From the cell containing the given text, extract its center point as [X, Y] coordinate. 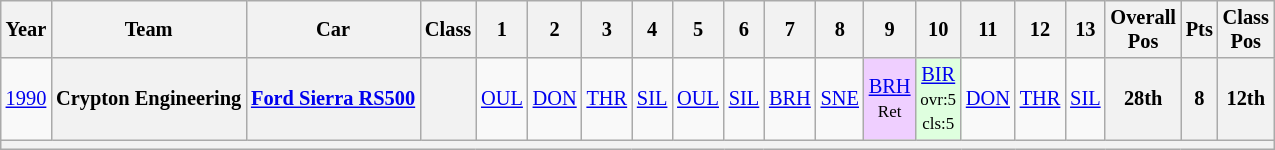
6 [744, 29]
Pts [1200, 29]
Car [333, 29]
11 [988, 29]
BRHRet [890, 99]
Ford Sierra RS500 [333, 99]
Team [148, 29]
Class [448, 29]
ClassPos [1246, 29]
SNE [840, 99]
7 [790, 29]
5 [698, 29]
1990 [26, 99]
3 [607, 29]
1 [502, 29]
Crypton Engineering [148, 99]
OverallPos [1142, 29]
9 [890, 29]
13 [1085, 29]
BIRovr:5cls:5 [938, 99]
Year [26, 29]
2 [555, 29]
BRH [790, 99]
4 [652, 29]
12th [1246, 99]
28th [1142, 99]
12 [1040, 29]
10 [938, 29]
